Search for the cell housing the specified text and yield its (x, y) center coordinate. 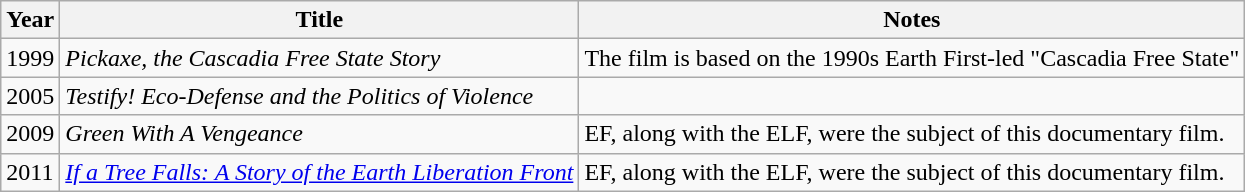
2009 (30, 134)
2011 (30, 172)
Year (30, 20)
Green With A Vengeance (320, 134)
1999 (30, 58)
The film is based on the 1990s Earth First-led "Cascadia Free State" (912, 58)
Pickaxe, the Cascadia Free State Story (320, 58)
Testify! Eco-Defense and the Politics of Violence (320, 96)
2005 (30, 96)
Title (320, 20)
Notes (912, 20)
If a Tree Falls: A Story of the Earth Liberation Front (320, 172)
